Capture the cell that displays the provided text and extract its [x, y] central coordinate. 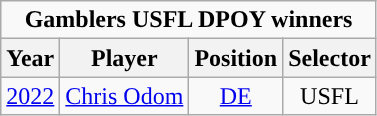
2022 [30, 96]
USFL [330, 96]
DE [236, 96]
Player [124, 58]
Chris Odom [124, 96]
Position [236, 58]
Year [30, 58]
Gamblers USFL DPOY winners [189, 20]
Selector [330, 58]
